Output the (X, Y) coordinate of the center of the cell containing the given text.  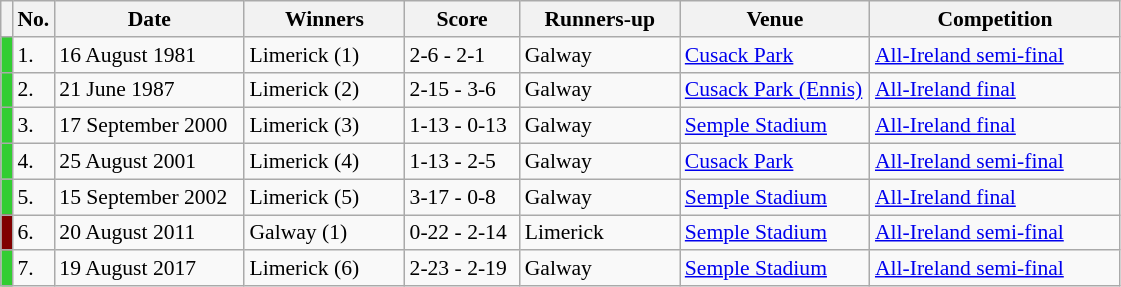
Limerick (2) (324, 90)
Limerick (1) (324, 55)
3. (33, 126)
19 August 2017 (149, 269)
17 September 2000 (149, 126)
Galway (1) (324, 233)
Limerick (4) (324, 162)
Limerick (5) (324, 197)
7. (33, 269)
Date (149, 19)
Cusack Park (Ennis) (775, 90)
15 September 2002 (149, 197)
4. (33, 162)
25 August 2001 (149, 162)
Limerick (600, 233)
16 August 1981 (149, 55)
Limerick (3) (324, 126)
20 August 2011 (149, 233)
Runners-up (600, 19)
Venue (775, 19)
2-15 - 3-6 (462, 90)
1. (33, 55)
No. (33, 19)
0-22 - 2-14 (462, 233)
Competition (995, 19)
Score (462, 19)
Winners (324, 19)
2-6 - 2-1 (462, 55)
2. (33, 90)
1-13 - 0-13 (462, 126)
3-17 - 0-8 (462, 197)
6. (33, 233)
Limerick (6) (324, 269)
1-13 - 2-5 (462, 162)
5. (33, 197)
2-23 - 2-19 (462, 269)
21 June 1987 (149, 90)
